Scan for the cell matching the given text and deliver its (X, Y) coordinate at center. 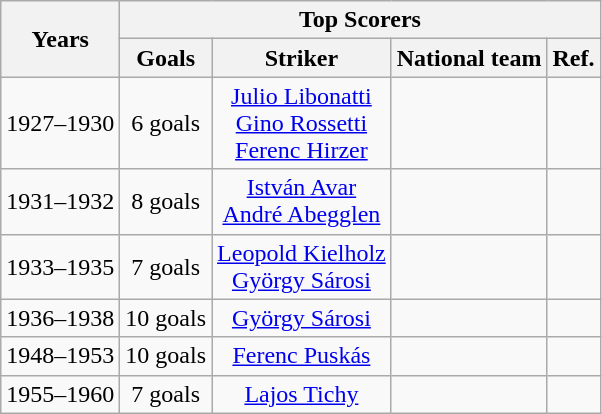
1948–1953 (60, 356)
György Sárosi (302, 318)
Top Scorers (360, 20)
1931–1932 (60, 202)
István Avar André Abegglen (302, 202)
Leopold Kielholz György Sárosi (302, 266)
1933–1935 (60, 266)
8 goals (166, 202)
1955–1960 (60, 394)
6 goals (166, 123)
Ferenc Puskás (302, 356)
National team (469, 58)
1936–1938 (60, 318)
Ref. (574, 58)
1927–1930 (60, 123)
Years (60, 39)
Julio Libonatti Gino Rossetti Ferenc Hirzer (302, 123)
Striker (302, 58)
Goals (166, 58)
Lajos Tichy (302, 394)
